For the text-containing cell, return its midpoint in [X, Y] coordinate format. 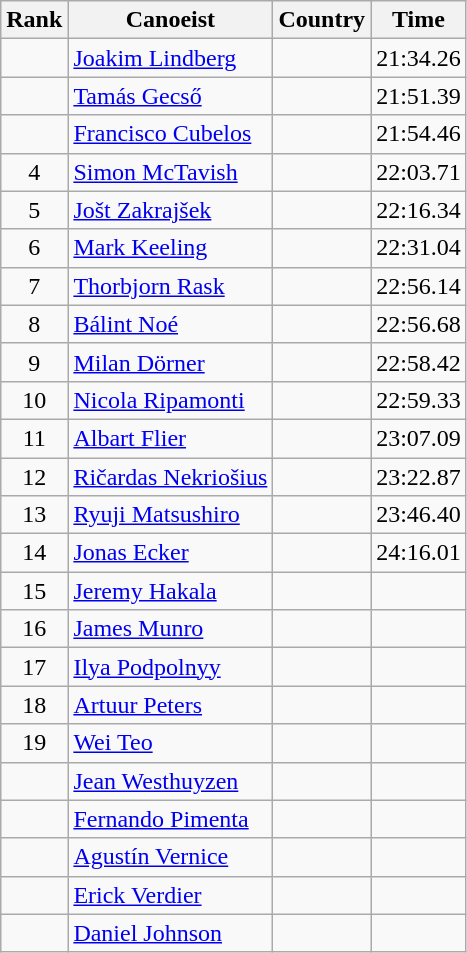
24:16.01 [419, 553]
11 [34, 438]
Erick Verdier [170, 895]
Time [419, 20]
Mark Keeling [170, 248]
Simon McTavish [170, 172]
22:31.04 [419, 248]
8 [34, 324]
Francisco Cubelos [170, 134]
Jonas Ecker [170, 553]
19 [34, 743]
22:58.42 [419, 362]
22:03.71 [419, 172]
Artuur Peters [170, 705]
21:34.26 [419, 58]
22:56.14 [419, 286]
Bálint Noé [170, 324]
Nicola Ripamonti [170, 400]
Joakim Lindberg [170, 58]
22:16.34 [419, 210]
Jeremy Hakala [170, 591]
17 [34, 667]
Jean Westhuyzen [170, 781]
Daniel Johnson [170, 933]
18 [34, 705]
13 [34, 515]
14 [34, 553]
5 [34, 210]
6 [34, 248]
22:59.33 [419, 400]
10 [34, 400]
4 [34, 172]
Ričardas Nekriošius [170, 477]
Jošt Zakrajšek [170, 210]
12 [34, 477]
9 [34, 362]
Country [322, 20]
21:51.39 [419, 96]
James Munro [170, 629]
21:54.46 [419, 134]
Ilya Podpolnyy [170, 667]
Tamás Gecső [170, 96]
Ryuji Matsushiro [170, 515]
15 [34, 591]
Canoeist [170, 20]
Milan Dörner [170, 362]
22:56.68 [419, 324]
23:07.09 [419, 438]
23:22.87 [419, 477]
16 [34, 629]
Wei Teo [170, 743]
Agustín Vernice [170, 857]
Albart Flier [170, 438]
Rank [34, 20]
Thorbjorn Rask [170, 286]
23:46.40 [419, 515]
Fernando Pimenta [170, 819]
7 [34, 286]
